For the text-containing cell, return its midpoint in [X, Y] coordinate format. 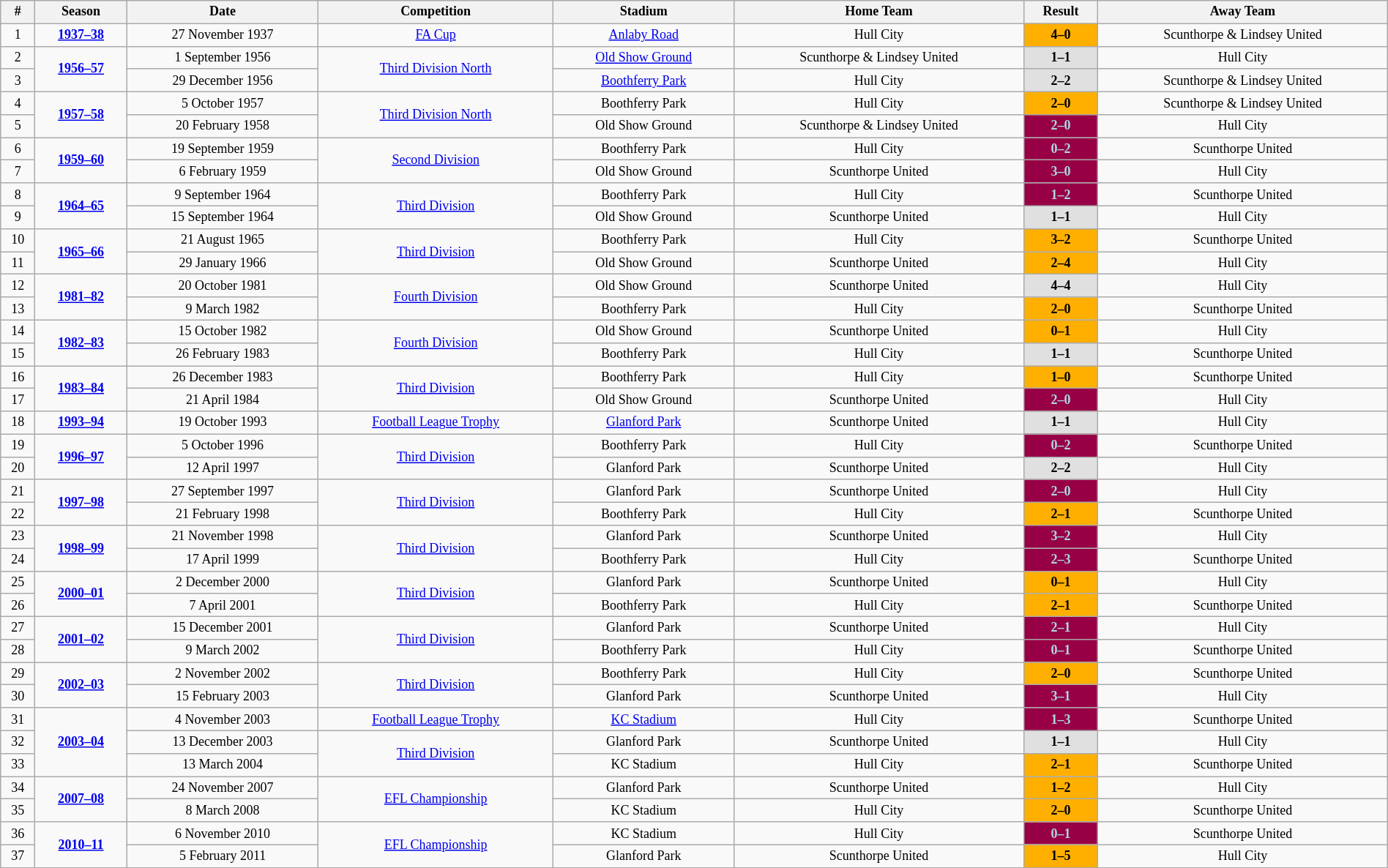
Result [1060, 12]
3–1 [1060, 697]
4–0 [1060, 35]
1997–98 [81, 502]
21 November 1998 [223, 537]
1–0 [1060, 378]
37 [18, 856]
1957–58 [81, 114]
2–3 [1060, 559]
29 [18, 673]
24 November 2007 [223, 787]
19 [18, 445]
12 April 1997 [223, 468]
29 January 1966 [223, 263]
Date [223, 12]
26 February 1983 [223, 354]
30 [18, 697]
12 [18, 285]
1981–82 [81, 297]
26 December 1983 [223, 378]
14 [18, 331]
1983–84 [81, 389]
2002–03 [81, 685]
Competition [436, 12]
21 April 1984 [223, 400]
Second Division [436, 160]
Away Team [1243, 12]
6 [18, 149]
1993–94 [81, 423]
19 October 1993 [223, 423]
1956–57 [81, 69]
9 March 1982 [223, 309]
9 March 2002 [223, 651]
22 [18, 514]
2007–08 [81, 799]
1982–83 [81, 343]
1996–97 [81, 457]
21 August 1965 [223, 240]
15 December 2001 [223, 628]
1 [18, 35]
9 [18, 217]
7 [18, 171]
9 September 1964 [223, 195]
1937–38 [81, 35]
FA Cup [436, 35]
27 November 1937 [223, 35]
1998–99 [81, 548]
2 November 2002 [223, 673]
2000–01 [81, 594]
15 February 2003 [223, 697]
26 [18, 605]
6 February 1959 [223, 171]
7 April 2001 [223, 605]
32 [18, 742]
13 [18, 309]
4 [18, 102]
Home Team [879, 12]
1964–65 [81, 206]
1–5 [1060, 856]
17 April 1999 [223, 559]
20 [18, 468]
4 November 2003 [223, 719]
2003–04 [81, 742]
3 [18, 81]
15 [18, 354]
15 October 1982 [223, 331]
25 [18, 583]
27 September 1997 [223, 490]
1 September 1956 [223, 57]
1959–60 [81, 160]
2 [18, 57]
17 [18, 400]
28 [18, 651]
5 February 2011 [223, 856]
20 October 1981 [223, 285]
36 [18, 833]
1–3 [1060, 719]
11 [18, 263]
3–0 [1060, 171]
Season [81, 12]
4–4 [1060, 285]
21 February 1998 [223, 514]
15 September 1964 [223, 217]
18 [18, 423]
19 September 1959 [223, 149]
2001–02 [81, 639]
20 February 1958 [223, 126]
# [18, 12]
Stadium [644, 12]
35 [18, 811]
27 [18, 628]
6 November 2010 [223, 833]
13 December 2003 [223, 742]
23 [18, 537]
29 December 1956 [223, 81]
31 [18, 719]
34 [18, 787]
33 [18, 764]
13 March 2004 [223, 764]
2–4 [1060, 263]
10 [18, 240]
Anlaby Road [644, 35]
24 [18, 559]
5 October 1996 [223, 445]
8 March 2008 [223, 811]
1965–66 [81, 251]
2010–11 [81, 845]
2 December 2000 [223, 583]
5 October 1957 [223, 102]
5 [18, 126]
16 [18, 378]
8 [18, 195]
21 [18, 490]
